Locate the cell with the specified text and output its (x, y) center coordinate. 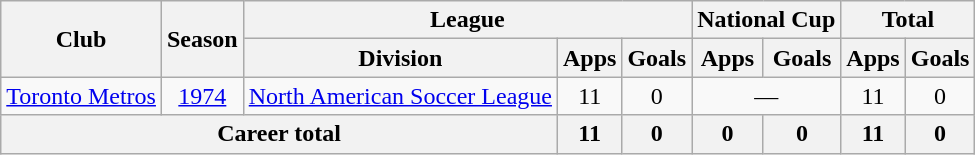
Career total (280, 134)
National Cup (766, 20)
Club (82, 39)
Toronto Metros (82, 96)
Division (400, 58)
North American Soccer League (400, 96)
Total (908, 20)
Season (202, 39)
— (766, 96)
1974 (202, 96)
League (467, 20)
